Output the (x, y) coordinate of the center of the cell containing the given text.  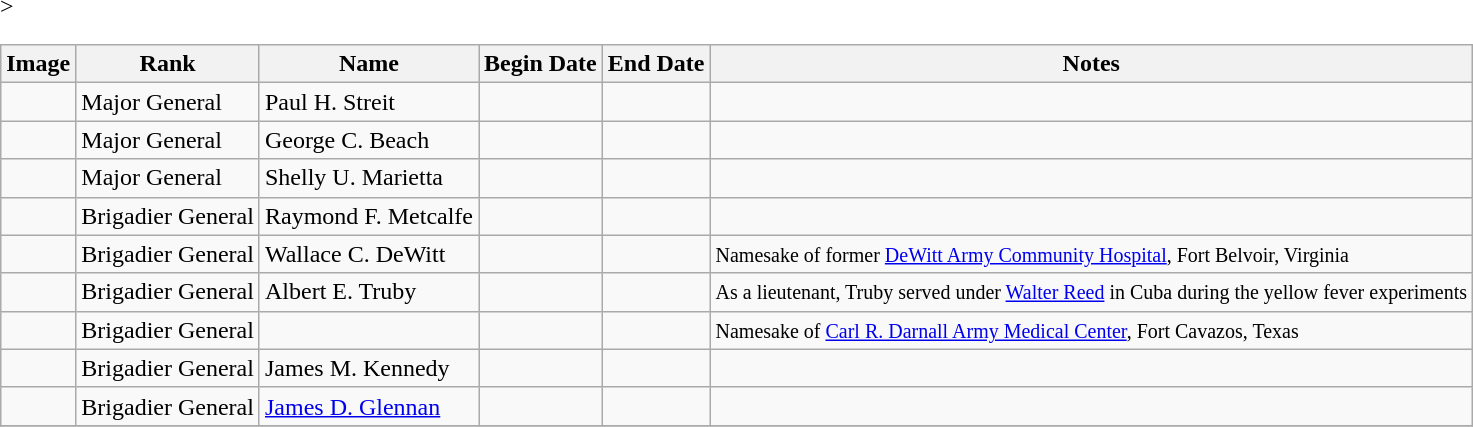
Paul H. Streit (368, 102)
Namesake of former DeWitt Army Community Hospital, Fort Belvoir, Virginia (1092, 254)
Wallace C. DeWitt (368, 254)
George C. Beach (368, 140)
Namesake of Carl R. Darnall Army Medical Center, Fort Cavazos, Texas (1092, 330)
Raymond F. Metcalfe (368, 216)
Albert E. Truby (368, 292)
Rank (168, 64)
Notes (1092, 64)
Shelly U. Marietta (368, 178)
James M. Kennedy (368, 368)
Image (38, 64)
James D. Glennan (368, 406)
As a lieutenant, Truby served under Walter Reed in Cuba during the yellow fever experiments (1092, 292)
End Date (656, 64)
Name (368, 64)
Begin Date (541, 64)
